Find where the given text appears and provide that cell's center as (x, y) coordinate. 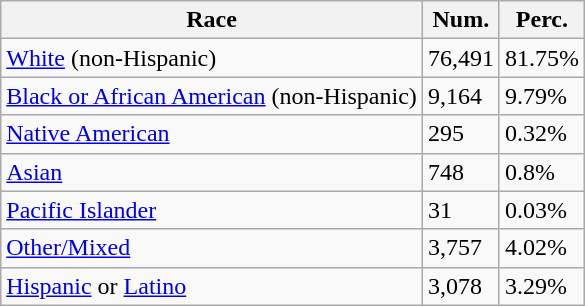
31 (460, 210)
9.79% (542, 96)
9,164 (460, 96)
81.75% (542, 58)
295 (460, 134)
76,491 (460, 58)
Hispanic or Latino (212, 286)
3,757 (460, 248)
Race (212, 20)
4.02% (542, 248)
Black or African American (non-Hispanic) (212, 96)
Pacific Islander (212, 210)
3.29% (542, 286)
0.03% (542, 210)
0.8% (542, 172)
0.32% (542, 134)
Num. (460, 20)
3,078 (460, 286)
748 (460, 172)
Perc. (542, 20)
White (non-Hispanic) (212, 58)
Asian (212, 172)
Other/Mixed (212, 248)
Native American (212, 134)
